Find where the given text appears and provide that cell's center as (X, Y) coordinate. 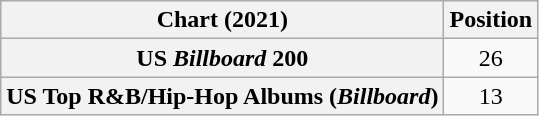
26 (491, 58)
Chart (2021) (222, 20)
Position (491, 20)
13 (491, 96)
US Billboard 200 (222, 58)
US Top R&B/Hip-Hop Albums (Billboard) (222, 96)
